Return the [X, Y] coordinate for the center point of the cell that contains the specified text.  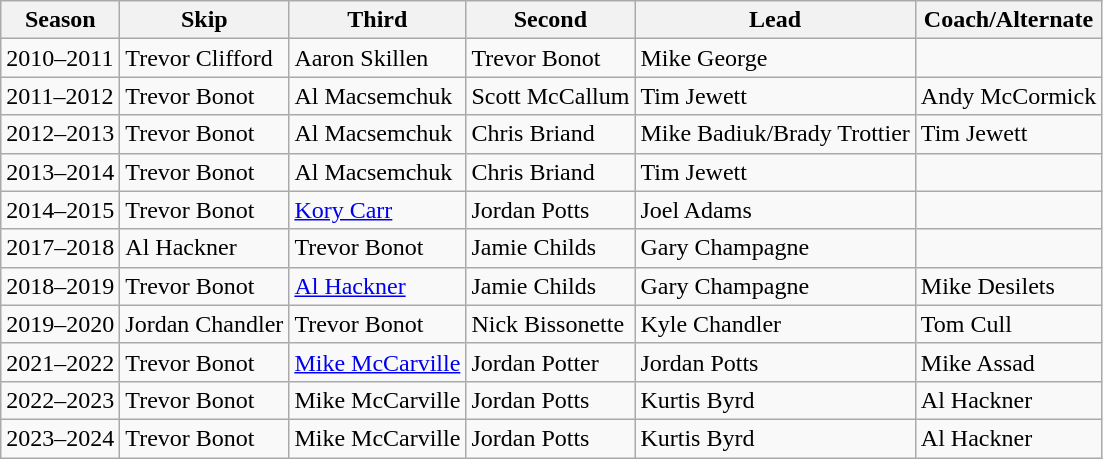
2019–2020 [60, 324]
Coach/Alternate [1008, 20]
2017–2018 [60, 248]
Lead [775, 20]
Tom Cull [1008, 324]
Mike George [775, 58]
2021–2022 [60, 362]
2014–2015 [60, 210]
Skip [204, 20]
Nick Bissonette [550, 324]
Jordan Potter [550, 362]
2013–2014 [60, 172]
Scott McCallum [550, 96]
Third [378, 20]
Trevor Clifford [204, 58]
2010–2011 [60, 58]
2012–2013 [60, 134]
Mike Desilets [1008, 286]
Aaron Skillen [378, 58]
Jordan Chandler [204, 324]
Joel Adams [775, 210]
Second [550, 20]
Andy McCormick [1008, 96]
Mike Badiuk/Brady Trottier [775, 134]
2011–2012 [60, 96]
2023–2024 [60, 438]
Kyle Chandler [775, 324]
Kory Carr [378, 210]
Season [60, 20]
2022–2023 [60, 400]
Mike Assad [1008, 362]
2018–2019 [60, 286]
